Scan for the cell matching the given text and deliver its (x, y) coordinate at center. 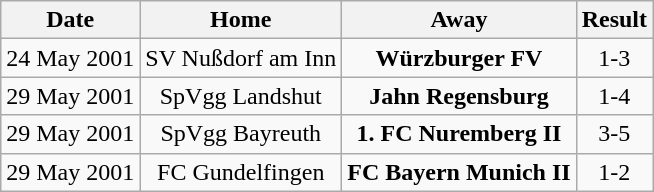
FC Bayern Munich II (459, 172)
1. FC Nuremberg II (459, 134)
Away (459, 20)
24 May 2001 (70, 58)
Date (70, 20)
FC Gundelfingen (241, 172)
Result (614, 20)
Jahn Regensburg (459, 96)
Home (241, 20)
1-2 (614, 172)
1-3 (614, 58)
SV Nußdorf am Inn (241, 58)
Würzburger FV (459, 58)
1-4 (614, 96)
3-5 (614, 134)
SpVgg Bayreuth (241, 134)
SpVgg Landshut (241, 96)
